Output the (X, Y) coordinate of the center of the cell containing the given text.  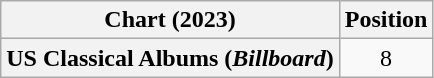
Position (386, 20)
8 (386, 58)
Chart (2023) (170, 20)
US Classical Albums (Billboard) (170, 58)
